Return the (x, y) coordinate for the center point of the cell that contains the specified text.  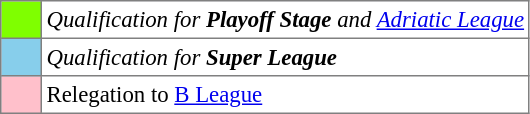
Qualification for Super League (285, 57)
Qualification for Playoff Stage and Adriatic League (285, 20)
Relegation to B League (285, 95)
